For the text-containing cell, return its midpoint in (x, y) coordinate format. 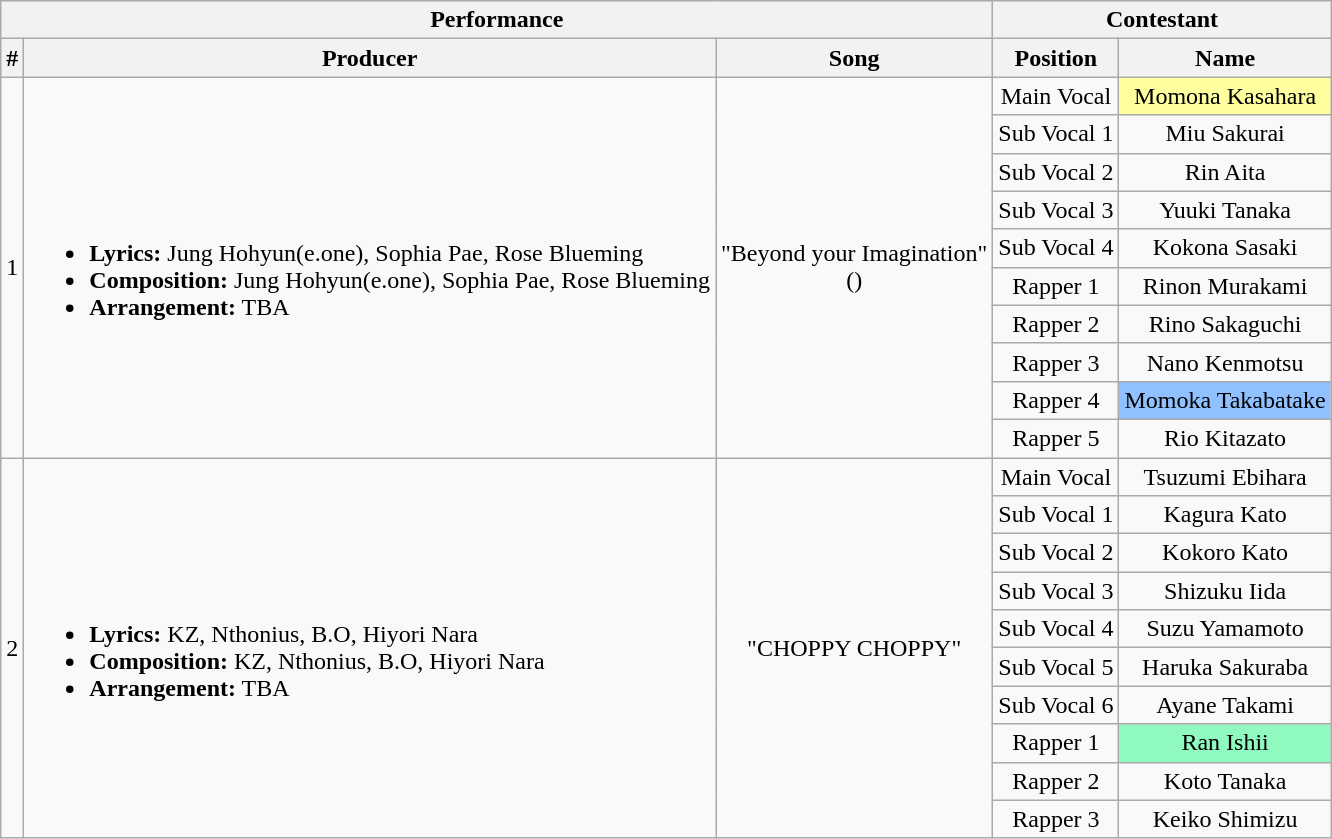
"CHOPPY CHOPPY" (854, 648)
2 (12, 648)
Ayane Takami (1225, 705)
Shizuku Iida (1225, 591)
Yuuki Tanaka (1225, 210)
Kokoro Kato (1225, 553)
Miu Sakurai (1225, 134)
Rinon Murakami (1225, 286)
Rio Kitazato (1225, 438)
Suzu Yamamoto (1225, 629)
Contestant (1162, 20)
Rino Sakaguchi (1225, 324)
Momona Kasahara (1225, 96)
Ran Ishii (1225, 743)
Song (854, 58)
Name (1225, 58)
Lyrics: KZ, Nthonius, B.O, Hiyori NaraComposition: KZ, Nthonius, B.O, Hiyori NaraArrangement: TBA (370, 648)
Momoka Takabatake (1225, 400)
Performance (497, 20)
Koto Tanaka (1225, 781)
Rin Aita (1225, 172)
"Beyond your Imagination"() (854, 268)
Position (1056, 58)
Rapper 4 (1056, 400)
Rapper 5 (1056, 438)
# (12, 58)
Nano Kenmotsu (1225, 362)
Sub Vocal 5 (1056, 667)
Producer (370, 58)
Lyrics: Jung Hohyun(e.one), Sophia Pae, Rose BluemingComposition: Jung Hohyun(e.one), Sophia Pae, Rose BluemingArrangement: TBA (370, 268)
Sub Vocal 6 (1056, 705)
Kokona Sasaki (1225, 248)
Kagura Kato (1225, 515)
Tsuzumi Ebihara (1225, 477)
Haruka Sakuraba (1225, 667)
1 (12, 268)
Keiko Shimizu (1225, 819)
